Return the (X, Y) coordinate for the center point of the cell that contains the specified text.  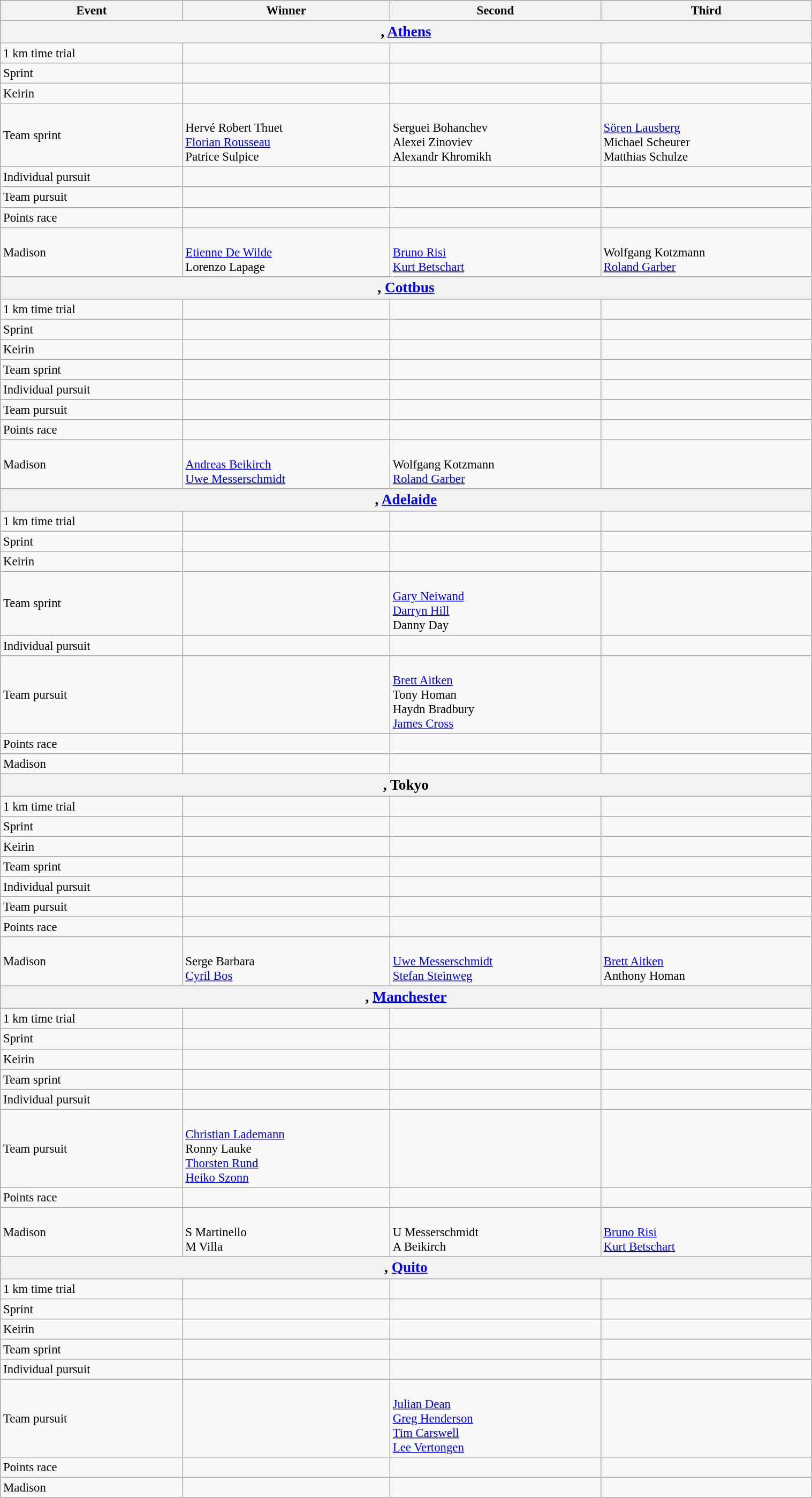
, Tokyo (406, 785)
Christian Lademann Ronny Lauke Thorsten Rund Heiko Szonn (286, 1148)
, Quito (406, 1268)
U Messerschmidt A Beikirch (495, 1232)
, Adelaide (406, 500)
Brett AitkenAnthony Homan (706, 962)
Event (92, 11)
, Athens (406, 32)
Serge BarbaraCyril Bos (286, 962)
Third (706, 11)
Second (495, 11)
Bruno Risi Kurt Betschart (706, 1232)
Gary NeiwandDarryn HillDanny Day (495, 604)
S Martinello M Villa (286, 1232)
Andreas Beikirch Uwe Messerschmidt (286, 465)
Serguei BohanchevAlexei Zinoviev Alexandr Khromikh (495, 135)
Julian DeanGreg HendersonTim CarswellLee Vertongen (495, 1419)
Winner (286, 11)
Uwe MesserschmidtStefan Steinweg (495, 962)
Hervé Robert ThuetFlorian RousseauPatrice Sulpice (286, 135)
, Cottbus (406, 288)
, Manchester (406, 997)
Brett AitkenTony HomanHaydn BradburyJames Cross (495, 694)
Bruno RisiKurt Betschart (495, 252)
Etienne De Wilde Lorenzo Lapage (286, 252)
Sören LausbergMichael ScheurerMatthias Schulze (706, 135)
